Pinpoint the cell where the given text exists, returning its [x, y] midpoint coordinate. 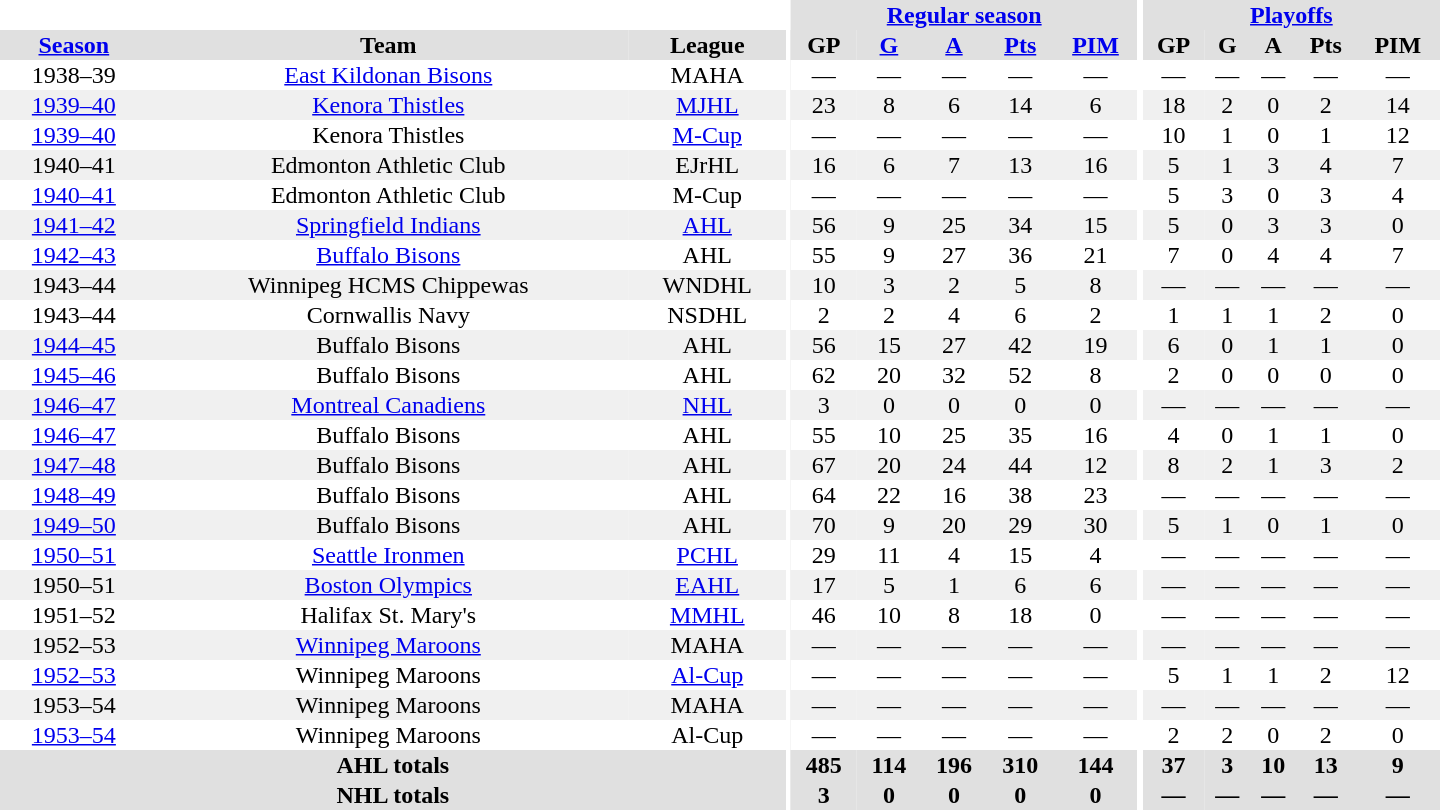
Boston Olympics [388, 585]
Montreal Canadiens [388, 405]
Season [74, 45]
1944–45 [74, 345]
1947–48 [74, 465]
1942–43 [74, 255]
44 [1020, 465]
NHL [708, 405]
24 [954, 465]
AHL totals [393, 765]
37 [1174, 765]
67 [824, 465]
11 [889, 555]
64 [824, 495]
485 [824, 765]
21 [1095, 255]
Team [388, 45]
38 [1020, 495]
1948–49 [74, 495]
MMHL [708, 615]
1949–50 [74, 525]
196 [954, 765]
42 [1020, 345]
310 [1020, 765]
17 [824, 585]
52 [1020, 375]
1945–46 [74, 375]
144 [1095, 765]
22 [889, 495]
32 [954, 375]
Cornwallis Navy [388, 315]
36 [1020, 255]
70 [824, 525]
MJHL [708, 105]
30 [1095, 525]
35 [1020, 435]
NHL totals [393, 795]
114 [889, 765]
1951–52 [74, 615]
EAHL [708, 585]
Regular season [964, 15]
Seattle Ironmen [388, 555]
Winnipeg HCMS Chippewas [388, 285]
NSDHL [708, 315]
East Kildonan Bisons [388, 75]
46 [824, 615]
62 [824, 375]
League [708, 45]
1941–42 [74, 225]
EJrHL [708, 165]
1938–39 [74, 75]
19 [1095, 345]
WNDHL [708, 285]
PCHL [708, 555]
34 [1020, 225]
Springfield Indians [388, 225]
Halifax St. Mary's [388, 615]
Playoffs [1292, 15]
